From the cell containing the given text, extract its center point as (X, Y) coordinate. 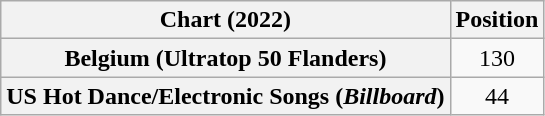
Chart (2022) (226, 20)
Belgium (Ultratop 50 Flanders) (226, 58)
US Hot Dance/Electronic Songs (Billboard) (226, 96)
130 (497, 58)
44 (497, 96)
Position (497, 20)
